For the text-containing cell, return its midpoint in (x, y) coordinate format. 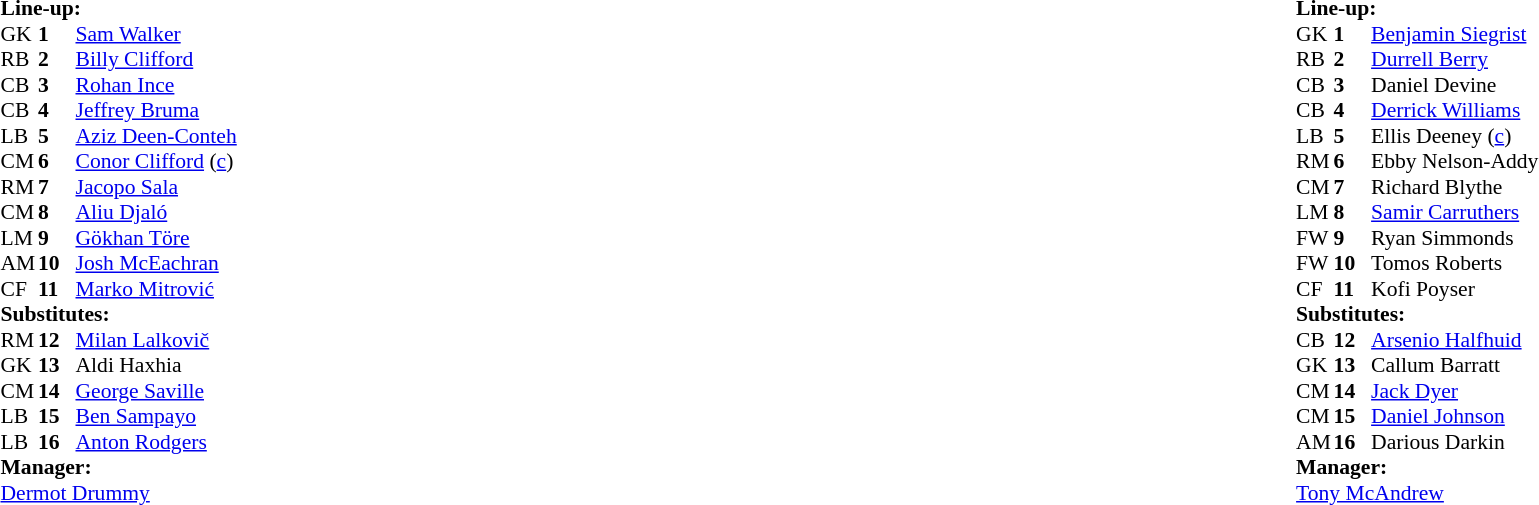
Ellis Deeney (c) (1454, 136)
Ryan Simmonds (1454, 238)
Callum Barratt (1454, 365)
Aliu Djaló (156, 213)
Derrick Williams (1454, 111)
Tomos Roberts (1454, 263)
Samir Carruthers (1454, 213)
Arsenio Halfhuid (1454, 340)
Marko Mitrović (156, 289)
Jacopo Sala (156, 187)
Milan Lalkovič (156, 340)
Daniel Johnson (1454, 417)
Kofi Poyser (1454, 289)
Rohan Ince (156, 85)
Conor Clifford (c) (156, 161)
Billy Clifford (156, 59)
Aziz Deen-Conteh (156, 136)
Durrell Berry (1454, 59)
Ebby Nelson-Addy (1454, 161)
Ben Sampayo (156, 417)
Gökhan Töre (156, 238)
Daniel Devine (1454, 85)
Jeffrey Bruma (156, 111)
Benjamin Siegrist (1454, 34)
Sam Walker (156, 34)
George Saville (156, 391)
Josh McEachran (156, 263)
Darious Darkin (1454, 442)
Richard Blythe (1454, 187)
Aldi Haxhia (156, 365)
Jack Dyer (1454, 391)
Anton Rodgers (156, 442)
